For the text-containing cell, return its midpoint in (X, Y) coordinate format. 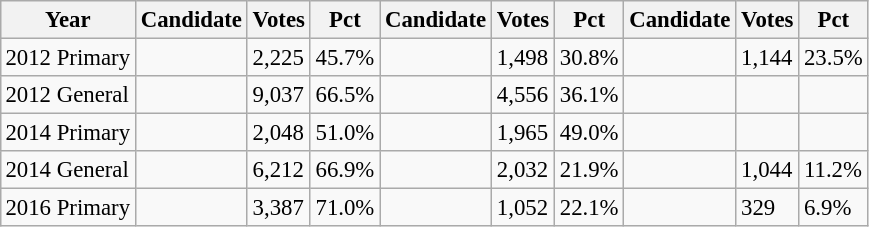
329 (768, 208)
1,144 (768, 57)
2,225 (278, 57)
1,498 (524, 57)
66.5% (344, 95)
2012 Primary (68, 57)
Year (68, 20)
2014 Primary (68, 133)
2,048 (278, 133)
2016 Primary (68, 208)
4,556 (524, 95)
30.8% (588, 57)
2014 General (68, 170)
36.1% (588, 95)
21.9% (588, 170)
9,037 (278, 95)
1,965 (524, 133)
66.9% (344, 170)
49.0% (588, 133)
6,212 (278, 170)
6.9% (834, 208)
2012 General (68, 95)
23.5% (834, 57)
3,387 (278, 208)
51.0% (344, 133)
2,032 (524, 170)
11.2% (834, 170)
1,052 (524, 208)
71.0% (344, 208)
1,044 (768, 170)
45.7% (344, 57)
22.1% (588, 208)
